Provide the [X, Y] coordinate of the cell's center where the given text is located.  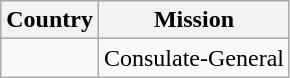
Mission [194, 20]
Consulate-General [194, 58]
Country [50, 20]
